From the cell containing the given text, extract its center point as [X, Y] coordinate. 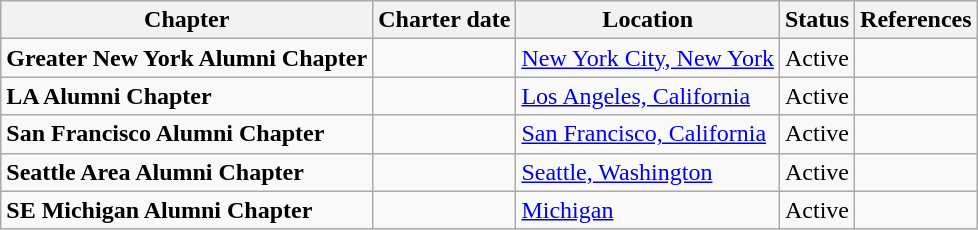
Michigan [648, 210]
Seattle Area Alumni Chapter [187, 172]
Seattle, Washington [648, 172]
Los Angeles, California [648, 96]
References [916, 20]
San Francisco, California [648, 134]
San Francisco Alumni Chapter [187, 134]
SE Michigan Alumni Chapter [187, 210]
Location [648, 20]
New York City, New York [648, 58]
Chapter [187, 20]
Status [816, 20]
Greater New York Alumni Chapter [187, 58]
Charter date [444, 20]
LA Alumni Chapter [187, 96]
